Capture the cell that displays the provided text and extract its (X, Y) central coordinate. 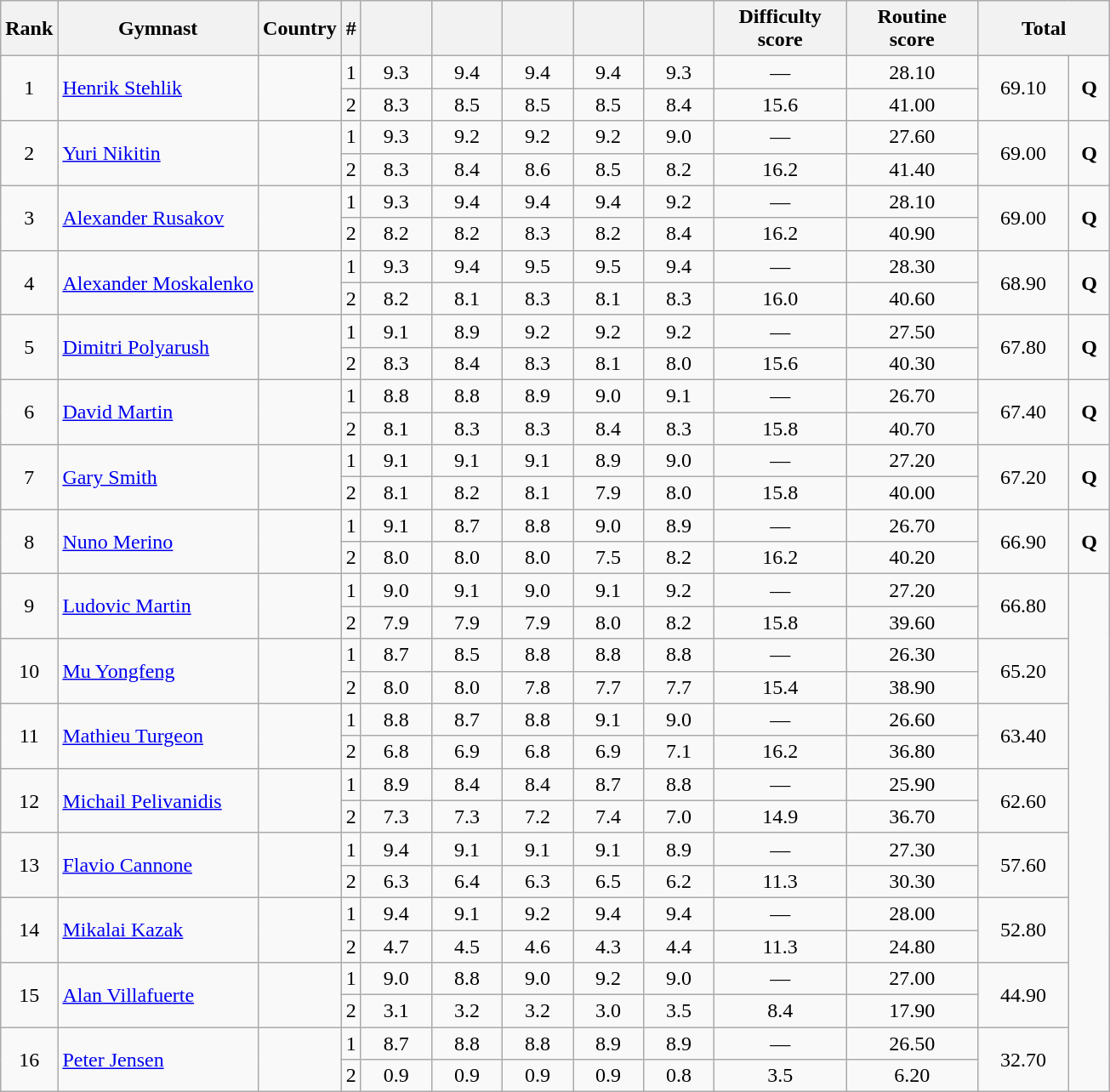
69.10 (1023, 88)
4.5 (466, 947)
24.80 (912, 947)
Mu Yongfeng (158, 671)
62.60 (1023, 800)
Yuri Nikitin (158, 153)
# (350, 29)
67.20 (1023, 477)
68.90 (1023, 282)
3.1 (396, 1011)
Ludovic Martin (158, 606)
Mathieu Turgeon (158, 736)
9 (29, 606)
63.40 (1023, 736)
Total (1045, 29)
7.2 (538, 816)
15 (29, 995)
7.8 (538, 687)
4.6 (538, 947)
7.0 (679, 816)
67.80 (1023, 347)
26.50 (912, 1044)
Henrik Stehlik (158, 88)
40.70 (912, 428)
Country (300, 29)
26.30 (912, 655)
6.4 (466, 881)
40.90 (912, 234)
Alexander Rusakov (158, 218)
7.4 (609, 816)
26.60 (912, 719)
27.50 (912, 331)
6.5 (609, 881)
8.6 (538, 169)
6.20 (912, 1076)
66.80 (1023, 606)
66.90 (1023, 542)
4.3 (609, 947)
67.40 (1023, 412)
28.00 (912, 913)
Mikalai Kazak (158, 930)
Peter Jensen (158, 1060)
3.0 (609, 1011)
41.40 (912, 169)
Difficultyscore (781, 29)
3 (29, 218)
39.60 (912, 623)
40.00 (912, 493)
41.00 (912, 105)
Flavio Cannone (158, 865)
15.4 (781, 687)
36.70 (912, 816)
11 (29, 736)
40.20 (912, 558)
Alexander Moskalenko (158, 282)
28.30 (912, 266)
27.30 (912, 849)
32.70 (1023, 1060)
57.60 (1023, 865)
6 (29, 412)
7 (29, 477)
44.90 (1023, 995)
David Martin (158, 412)
4.4 (679, 947)
14.9 (781, 816)
14 (29, 930)
40.60 (912, 299)
Gary Smith (158, 477)
16 (29, 1060)
36.80 (912, 752)
Gymnast (158, 29)
16.0 (781, 299)
8 (29, 542)
40.30 (912, 363)
25.90 (912, 784)
Routinescore (912, 29)
17.90 (912, 1011)
52.80 (1023, 930)
12 (29, 800)
5 (29, 347)
6.2 (679, 881)
30.30 (912, 881)
65.20 (1023, 671)
27.00 (912, 979)
7.5 (609, 558)
27.60 (912, 137)
4.7 (396, 947)
4 (29, 282)
13 (29, 865)
10 (29, 671)
7.1 (679, 752)
Rank (29, 29)
Michail Pelivanidis (158, 800)
Nuno Merino (158, 542)
38.90 (912, 687)
Dimitri Polyarush (158, 347)
0.8 (679, 1076)
Alan Villafuerte (158, 995)
